Extract the [x, y] coordinate from the center of the cell holding the provided text.  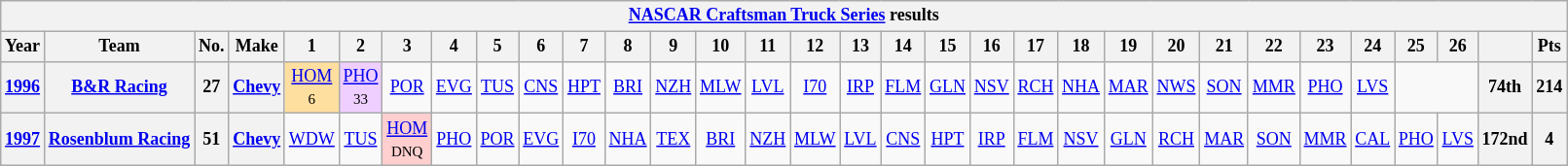
8 [628, 47]
NASCAR Craftsman Truck Series results [784, 16]
HOMDNQ [407, 140]
5 [497, 47]
9 [674, 47]
1996 [23, 87]
WDW [311, 140]
12 [816, 47]
74th [1505, 87]
HOM6 [311, 87]
NWS [1176, 87]
6 [541, 47]
16 [991, 47]
Make [257, 47]
27 [212, 87]
3 [407, 47]
18 [1081, 47]
11 [768, 47]
19 [1128, 47]
No. [212, 47]
21 [1224, 47]
172nd [1505, 140]
51 [212, 140]
214 [1550, 87]
CAL [1372, 140]
15 [948, 47]
Rosenblum Racing [119, 140]
B&R Racing [119, 87]
26 [1458, 47]
22 [1273, 47]
24 [1372, 47]
TEX [674, 140]
2 [360, 47]
PHO33 [360, 87]
14 [903, 47]
17 [1036, 47]
Team [119, 47]
10 [720, 47]
25 [1417, 47]
1997 [23, 140]
Pts [1550, 47]
1 [311, 47]
7 [584, 47]
Year [23, 47]
13 [860, 47]
20 [1176, 47]
23 [1326, 47]
